From the cell containing the given text, extract its center point as (x, y) coordinate. 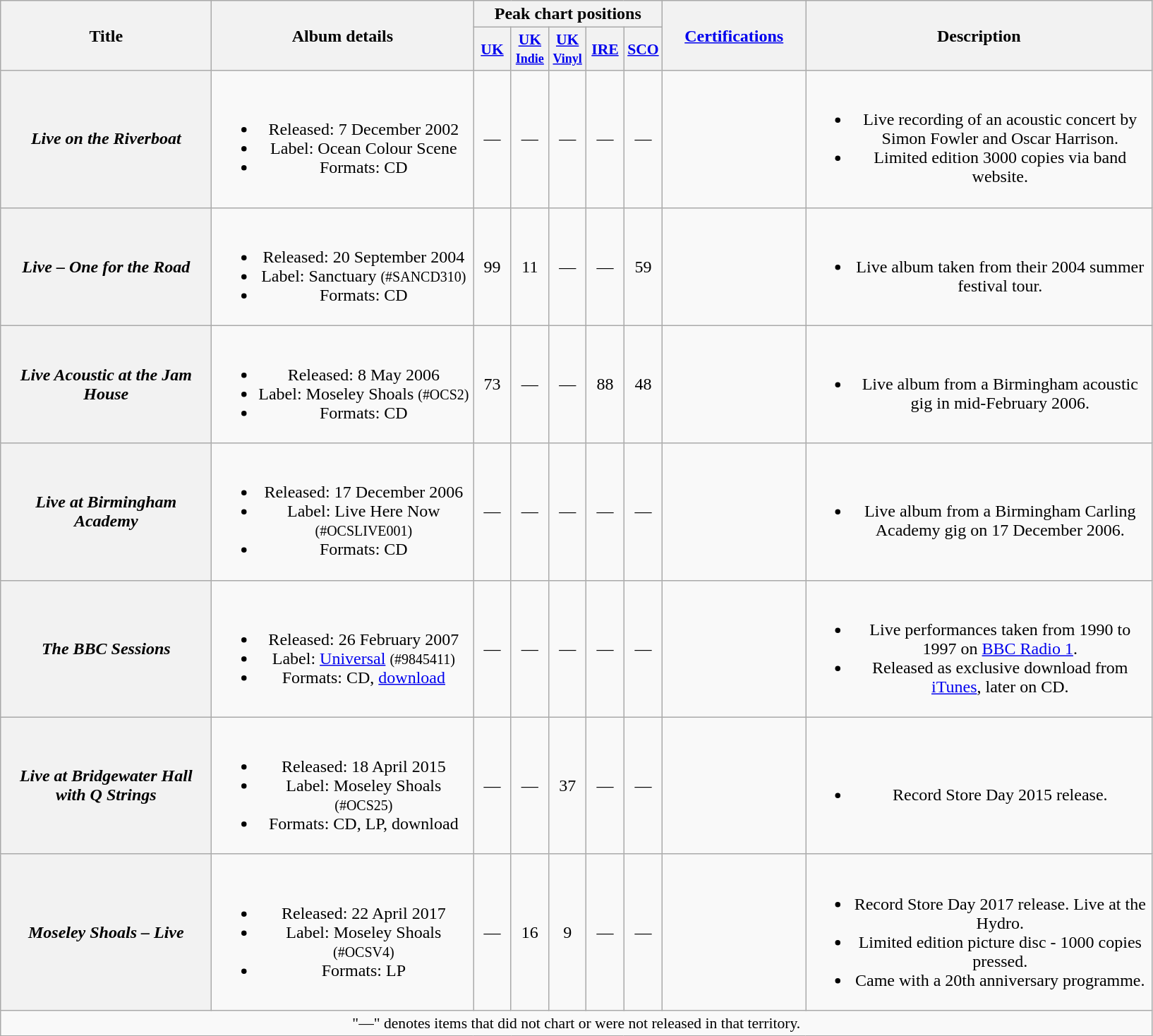
Live performances taken from 1990 to 1997 on BBC Radio 1.Released as exclusive download from iTunes, later on CD. (979, 649)
Title (106, 35)
Description (979, 35)
37 (567, 785)
48 (644, 384)
9 (567, 932)
Live recording of an acoustic concert by Simon Fowler and Oscar Harrison.Limited edition 3000 copies via band website. (979, 139)
59 (644, 267)
"—" denotes items that did not chart or were not released in that territory. (576, 1023)
Released: 7 December 2002Label: Ocean Colour SceneFormats: CD (343, 139)
Record Store Day 2015 release. (979, 785)
11 (529, 267)
UK (493, 49)
Certifications (734, 35)
Live on the Riverboat (106, 139)
Live album taken from their 2004 summer festival tour. (979, 267)
UKIndie (529, 49)
Moseley Shoals – Live (106, 932)
16 (529, 932)
Live at Birmingham Academy (106, 512)
Album details (343, 35)
The BBC Sessions (106, 649)
Released: 18 April 2015Label: Moseley Shoals (#OCS25)Formats: CD, LP, download (343, 785)
Live album from a Birmingham Carling Academy gig on 17 December 2006. (979, 512)
Peak chart positions (568, 14)
73 (493, 384)
IRE (605, 49)
Released: 17 December 2006Label: Live Here Now (#OCSLIVE001)Formats: CD (343, 512)
Live Acoustic at the Jam House (106, 384)
Released: 8 May 2006Label: Moseley Shoals (#OCS2)Formats: CD (343, 384)
Released: 20 September 2004Label: Sanctuary (#SANCD310)Formats: CD (343, 267)
Live – One for the Road (106, 267)
Live at Bridgewater Hall with Q Strings (106, 785)
Live album from a Birmingham acoustic gig in mid-February 2006. (979, 384)
99 (493, 267)
SCO (644, 49)
Released: 26 February 2007Label: Universal (#9845411)Formats: CD, download (343, 649)
UKVinyl (567, 49)
Released: 22 April 2017Label: Moseley Shoals (#OCSV4)Formats: LP (343, 932)
88 (605, 384)
Record Store Day 2017 release. Live at the Hydro.Limited edition picture disc - 1000 copies pressed.Came with a 20th anniversary programme. (979, 932)
